Output the (X, Y) coordinate of the center of the cell containing the given text.  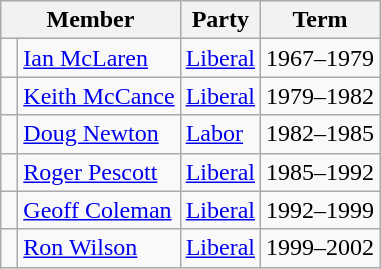
Geoff Coleman (99, 210)
1967–1979 (320, 58)
Party (220, 20)
1992–1999 (320, 210)
Term (320, 20)
Keith McCance (99, 96)
1985–1992 (320, 172)
1979–1982 (320, 96)
1982–1985 (320, 134)
Member (90, 20)
Roger Pescott (99, 172)
Doug Newton (99, 134)
1999–2002 (320, 248)
Ian McLaren (99, 58)
Labor (220, 134)
Ron Wilson (99, 248)
